Locate the cell with the specified text and output its [x, y] center coordinate. 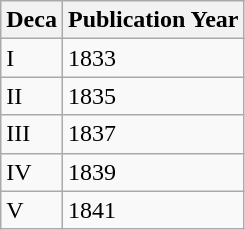
III [32, 134]
1839 [153, 172]
II [32, 96]
1837 [153, 134]
1833 [153, 58]
1835 [153, 96]
1841 [153, 210]
IV [32, 172]
Publication Year [153, 20]
Deca [32, 20]
V [32, 210]
I [32, 58]
